Provide the (X, Y) coordinate of the cell's center where the given text is located.  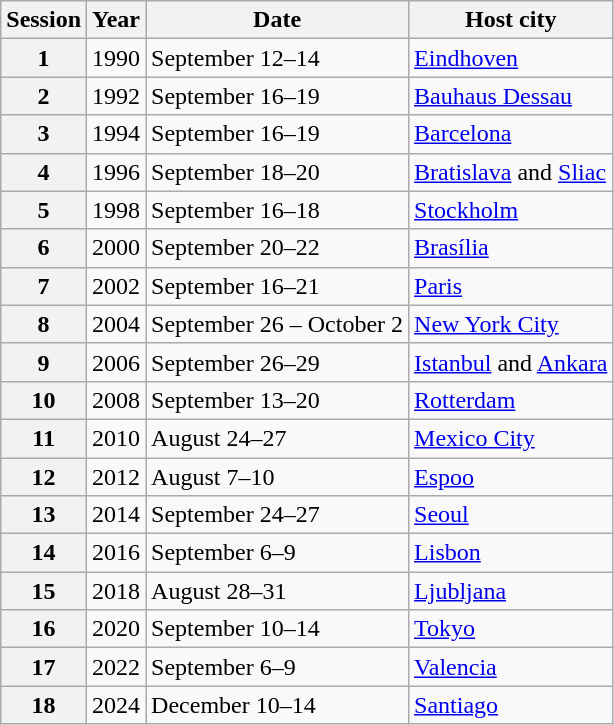
August 24–27 (278, 438)
2024 (116, 705)
2014 (116, 515)
August 7–10 (278, 477)
New York City (511, 324)
8 (44, 324)
September 16–18 (278, 210)
2006 (116, 362)
10 (44, 400)
4 (44, 172)
7 (44, 286)
Eindhoven (511, 58)
3 (44, 134)
Istanbul and Ankara (511, 362)
1 (44, 58)
1992 (116, 96)
Mexico City (511, 438)
2018 (116, 591)
Lisbon (511, 553)
Stockholm (511, 210)
1994 (116, 134)
14 (44, 553)
2000 (116, 248)
Valencia (511, 667)
9 (44, 362)
Brasília (511, 248)
2 (44, 96)
1996 (116, 172)
September 16–21 (278, 286)
Santiago (511, 705)
6 (44, 248)
2008 (116, 400)
Rotterdam (511, 400)
September 13–20 (278, 400)
2002 (116, 286)
September 12–14 (278, 58)
2016 (116, 553)
Seoul (511, 515)
Bauhaus Dessau (511, 96)
September 10–14 (278, 629)
17 (44, 667)
2022 (116, 667)
12 (44, 477)
2020 (116, 629)
Year (116, 20)
December 10–14 (278, 705)
September 26–29 (278, 362)
1998 (116, 210)
September 20–22 (278, 248)
Espoo (511, 477)
Date (278, 20)
15 (44, 591)
5 (44, 210)
Tokyo (511, 629)
2010 (116, 438)
September 24–27 (278, 515)
Paris (511, 286)
2004 (116, 324)
Session (44, 20)
Host city (511, 20)
Bratislava and Sliac (511, 172)
August 28–31 (278, 591)
Ljubljana (511, 591)
September 18–20 (278, 172)
13 (44, 515)
Barcelona (511, 134)
2012 (116, 477)
16 (44, 629)
1990 (116, 58)
11 (44, 438)
September 26 – October 2 (278, 324)
18 (44, 705)
